Search for the cell housing the specified text and yield its [X, Y] center coordinate. 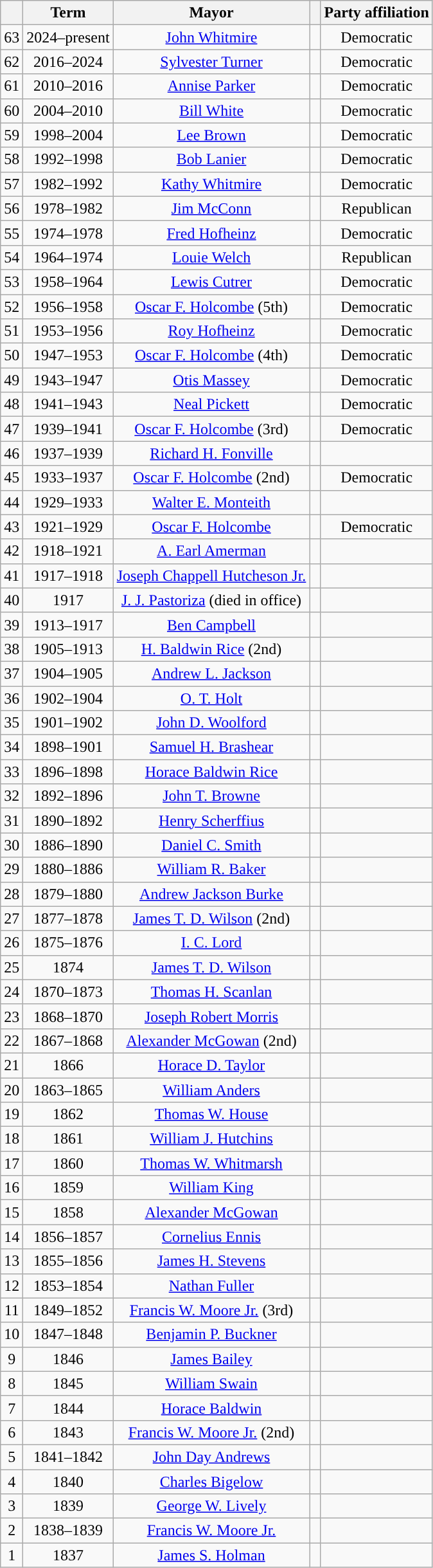
Bob Lanier [211, 160]
Otis Massey [211, 380]
28 [12, 894]
Kathy Whitmire [211, 184]
1847–1848 [68, 1335]
1902–1904 [68, 698]
48 [12, 405]
1933–1937 [68, 478]
A. Earl Amerman [211, 551]
1846 [68, 1359]
26 [12, 943]
15 [12, 1212]
17 [12, 1163]
47 [12, 429]
Andrew Jackson Burke [211, 894]
1837 [68, 1555]
7 [12, 1408]
1 [12, 1555]
Nathan Fuller [211, 1286]
Annise Parker [211, 86]
Oscar F. Holcombe (2nd) [211, 478]
42 [12, 551]
1917–1918 [68, 576]
1875–1876 [68, 943]
Oscar F. Holcombe (5th) [211, 307]
Joseph Chappell Hutcheson Jr. [211, 576]
32 [12, 796]
1939–1941 [68, 429]
36 [12, 698]
Thomas W. House [211, 1115]
Sylvester Turner [211, 62]
John T. Browne [211, 796]
19 [12, 1115]
40 [12, 600]
8 [12, 1383]
Jim McConn [211, 208]
Joseph Robert Morris [211, 1016]
Thomas W. Whitmarsh [211, 1163]
1974–1978 [68, 233]
2010–2016 [68, 86]
16 [12, 1188]
1918–1921 [68, 551]
1844 [68, 1408]
49 [12, 380]
1877–1878 [68, 918]
10 [12, 1335]
1943–1947 [68, 380]
Oscar F. Holcombe [211, 527]
33 [12, 772]
Richard H. Fonville [211, 453]
Henry Scherffius [211, 821]
1890–1892 [68, 821]
1886–1890 [68, 845]
30 [12, 845]
1982–1992 [68, 184]
1947–1953 [68, 356]
William King [211, 1188]
John Day Andrews [211, 1457]
1905–1913 [68, 649]
45 [12, 478]
James H. Stevens [211, 1261]
44 [12, 502]
1841–1842 [68, 1457]
46 [12, 453]
56 [12, 208]
2004–2010 [68, 111]
Charles Bigelow [211, 1481]
2024–present [68, 37]
Benjamin P. Buckner [211, 1335]
21 [12, 1065]
Alexander McGowan [211, 1212]
1964–1974 [68, 257]
John Whitmire [211, 37]
1921–1929 [68, 527]
60 [12, 111]
54 [12, 257]
1859 [68, 1188]
1929–1933 [68, 502]
Party affiliation [376, 13]
5 [12, 1457]
58 [12, 160]
62 [12, 62]
James Bailey [211, 1359]
1855–1856 [68, 1261]
31 [12, 821]
Neal Pickett [211, 405]
1978–1982 [68, 208]
1856–1857 [68, 1237]
63 [12, 37]
55 [12, 233]
Fred Hofheinz [211, 233]
Horace D. Taylor [211, 1065]
Francis W. Moore Jr. [211, 1531]
59 [12, 135]
Mayor [211, 13]
1862 [68, 1115]
Roy Hofheinz [211, 331]
John D. Woolford [211, 723]
James T. D. Wilson [211, 967]
Term [68, 13]
2016–2024 [68, 62]
11 [12, 1310]
Louie Welch [211, 257]
13 [12, 1261]
William Anders [211, 1090]
1941–1943 [68, 405]
25 [12, 967]
38 [12, 649]
1843 [68, 1432]
Horace Baldwin [211, 1408]
1861 [68, 1139]
Alexander McGowan (2nd) [211, 1041]
William R. Baker [211, 870]
Thomas H. Scanlan [211, 992]
1838–1839 [68, 1531]
14 [12, 1237]
34 [12, 747]
50 [12, 356]
Andrew L. Jackson [211, 673]
1863–1865 [68, 1090]
1845 [68, 1383]
1874 [68, 967]
51 [12, 331]
1849–1852 [68, 1310]
O. T. Holt [211, 698]
1913–1917 [68, 624]
18 [12, 1139]
1870–1873 [68, 992]
William Swain [211, 1383]
Daniel C. Smith [211, 845]
1953–1956 [68, 331]
William J. Hutchins [211, 1139]
Francis W. Moore Jr. (2nd) [211, 1432]
37 [12, 673]
24 [12, 992]
J. J. Pastoriza (died in office) [211, 600]
12 [12, 1286]
George W. Lively [211, 1506]
22 [12, 1041]
Oscar F. Holcombe (3rd) [211, 429]
39 [12, 624]
James S. Holman [211, 1555]
61 [12, 86]
23 [12, 1016]
1896–1898 [68, 772]
1860 [68, 1163]
20 [12, 1090]
1904–1905 [68, 673]
29 [12, 870]
1956–1958 [68, 307]
35 [12, 723]
Ben Campbell [211, 624]
57 [12, 184]
1898–1901 [68, 747]
Lewis Cutrer [211, 282]
1879–1880 [68, 894]
52 [12, 307]
Bill White [211, 111]
I. C. Lord [211, 943]
1840 [68, 1481]
1866 [68, 1065]
Cornelius Ennis [211, 1237]
1937–1939 [68, 453]
1880–1886 [68, 870]
1998–2004 [68, 135]
1901–1902 [68, 723]
Horace Baldwin Rice [211, 772]
4 [12, 1481]
27 [12, 918]
53 [12, 282]
1868–1870 [68, 1016]
Francis W. Moore Jr. (3rd) [211, 1310]
H. Baldwin Rice (2nd) [211, 649]
1992–1998 [68, 160]
Oscar F. Holcombe (4th) [211, 356]
2 [12, 1531]
Lee Brown [211, 135]
1958–1964 [68, 282]
1867–1868 [68, 1041]
41 [12, 576]
Walter E. Monteith [211, 502]
1917 [68, 600]
1892–1896 [68, 796]
1858 [68, 1212]
9 [12, 1359]
James T. D. Wilson (2nd) [211, 918]
1853–1854 [68, 1286]
1839 [68, 1506]
43 [12, 527]
3 [12, 1506]
Samuel H. Brashear [211, 747]
6 [12, 1432]
